Capture the cell that displays the provided text and extract its [X, Y] central coordinate. 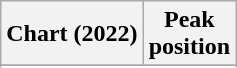
Peakposition [189, 34]
Chart (2022) [72, 34]
